Scan for the cell matching the given text and deliver its [X, Y] coordinate at center. 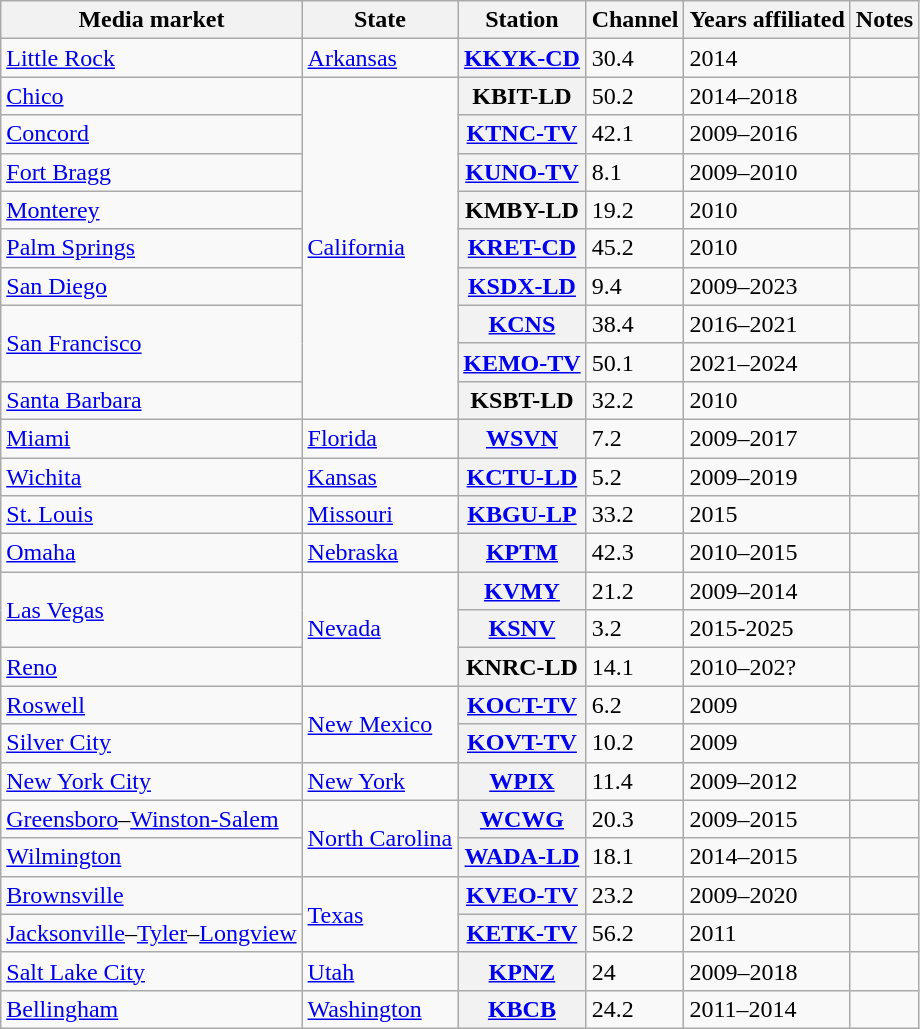
2015-2025 [767, 629]
New York City [152, 781]
Nebraska [380, 553]
9.4 [635, 286]
Station [522, 20]
45.2 [635, 248]
KMBY-LD [522, 210]
Las Vegas [152, 610]
5.2 [635, 477]
WPIX [522, 781]
KNRC-LD [522, 667]
New York [380, 781]
Wilmington [152, 857]
Washington [380, 1009]
24 [635, 971]
11.4 [635, 781]
2009–2016 [767, 134]
Little Rock [152, 58]
Nevada [380, 629]
Roswell [152, 705]
KRET-CD [522, 248]
2009–2023 [767, 286]
Channel [635, 20]
KOCT-TV [522, 705]
Salt Lake City [152, 971]
32.2 [635, 400]
KEMO-TV [522, 362]
2009–2017 [767, 438]
2014–2018 [767, 96]
Arkansas [380, 58]
Silver City [152, 743]
KBGU-LP [522, 515]
Utah [380, 971]
8.1 [635, 172]
Omaha [152, 553]
2009–2020 [767, 895]
2009–2015 [767, 819]
Years affiliated [767, 20]
Kansas [380, 477]
2015 [767, 515]
Palm Springs [152, 248]
KCTU-LD [522, 477]
KVEO-TV [522, 895]
2009–2010 [767, 172]
KBCB [522, 1009]
KKYK-CD [522, 58]
2014–2015 [767, 857]
Notes [884, 20]
New Mexico [380, 724]
KSBT-LD [522, 400]
Wichita [152, 477]
2011 [767, 933]
St. Louis [152, 515]
Concord [152, 134]
KTNC-TV [522, 134]
WCWG [522, 819]
50.2 [635, 96]
Texas [380, 914]
Santa Barbara [152, 400]
North Carolina [380, 838]
KOVT-TV [522, 743]
KPNZ [522, 971]
2010–2015 [767, 553]
2016–2021 [767, 324]
2021–2024 [767, 362]
WSVN [522, 438]
KSNV [522, 629]
Bellingham [152, 1009]
Media market [152, 20]
6.2 [635, 705]
19.2 [635, 210]
Chico [152, 96]
2009–2019 [767, 477]
KBIT-LD [522, 96]
2009–2014 [767, 591]
Fort Bragg [152, 172]
Jacksonville–Tyler–Longview [152, 933]
KPTM [522, 553]
KETK-TV [522, 933]
Reno [152, 667]
Brownsville [152, 895]
San Diego [152, 286]
2011–2014 [767, 1009]
Missouri [380, 515]
KVMY [522, 591]
20.3 [635, 819]
2014 [767, 58]
2009–2018 [767, 971]
42.3 [635, 553]
WADA-LD [522, 857]
18.1 [635, 857]
Miami [152, 438]
56.2 [635, 933]
California [380, 248]
30.4 [635, 58]
State [380, 20]
23.2 [635, 895]
50.1 [635, 362]
San Francisco [152, 343]
33.2 [635, 515]
42.1 [635, 134]
KUNO-TV [522, 172]
2010–202? [767, 667]
7.2 [635, 438]
KCNS [522, 324]
10.2 [635, 743]
Florida [380, 438]
24.2 [635, 1009]
14.1 [635, 667]
38.4 [635, 324]
21.2 [635, 591]
Monterey [152, 210]
3.2 [635, 629]
Greensboro–Winston-Salem [152, 819]
2009–2012 [767, 781]
KSDX-LD [522, 286]
